Detect which cell encompasses the target text, then output its (X, Y) center coordinate. 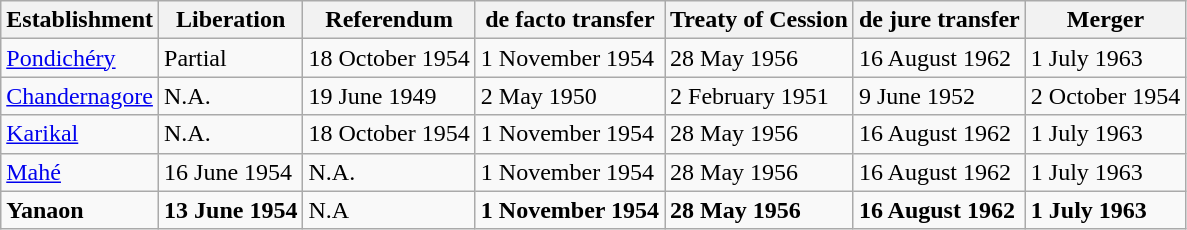
de facto transfer (570, 20)
Yanaon (80, 210)
2 February 1951 (760, 96)
13 June 1954 (231, 210)
Merger (1105, 20)
Treaty of Cession (760, 20)
Partial (231, 58)
9 June 1952 (939, 96)
Referendum (389, 20)
19 June 1949 (389, 96)
2 October 1954 (1105, 96)
Pondichéry (80, 58)
de jure transfer (939, 20)
16 June 1954 (231, 172)
Mahé (80, 172)
Establishment (80, 20)
N.A (389, 210)
Karikal (80, 134)
2 May 1950 (570, 96)
Liberation (231, 20)
Chandernagore (80, 96)
